Locate the cell with the specified text and output its [x, y] center coordinate. 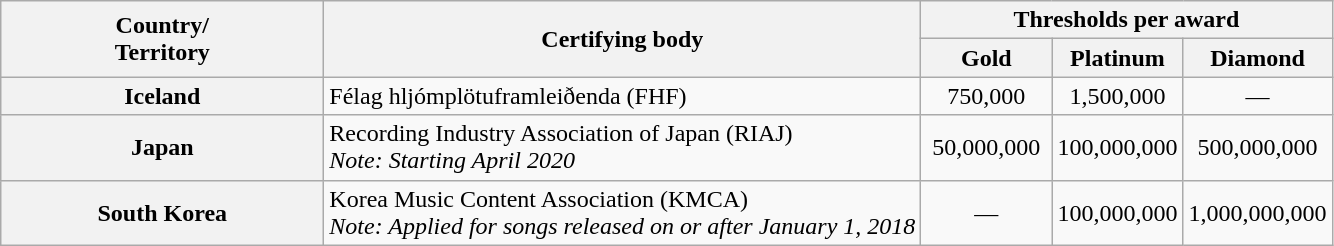
1,500,000 [1118, 96]
Recording Industry Association of Japan (RIAJ)Note: Starting April 2020 [622, 148]
500,000,000 [1258, 148]
Iceland [162, 96]
Platinum [1118, 58]
South Korea [162, 212]
50,000,000 [986, 148]
Thresholds per award [1126, 20]
Korea Music Content Association (KMCA)Note: Applied for songs released on or after January 1, 2018 [622, 212]
Japan [162, 148]
Country/Territory [162, 39]
Gold [986, 58]
Certifying body [622, 39]
Diamond [1258, 58]
Félag hljómplötuframleiðenda (FHF) [622, 96]
750,000 [986, 96]
1,000,000,000 [1258, 212]
